Identify which cell holds the provided text, then report its [x, y] central coordinate. 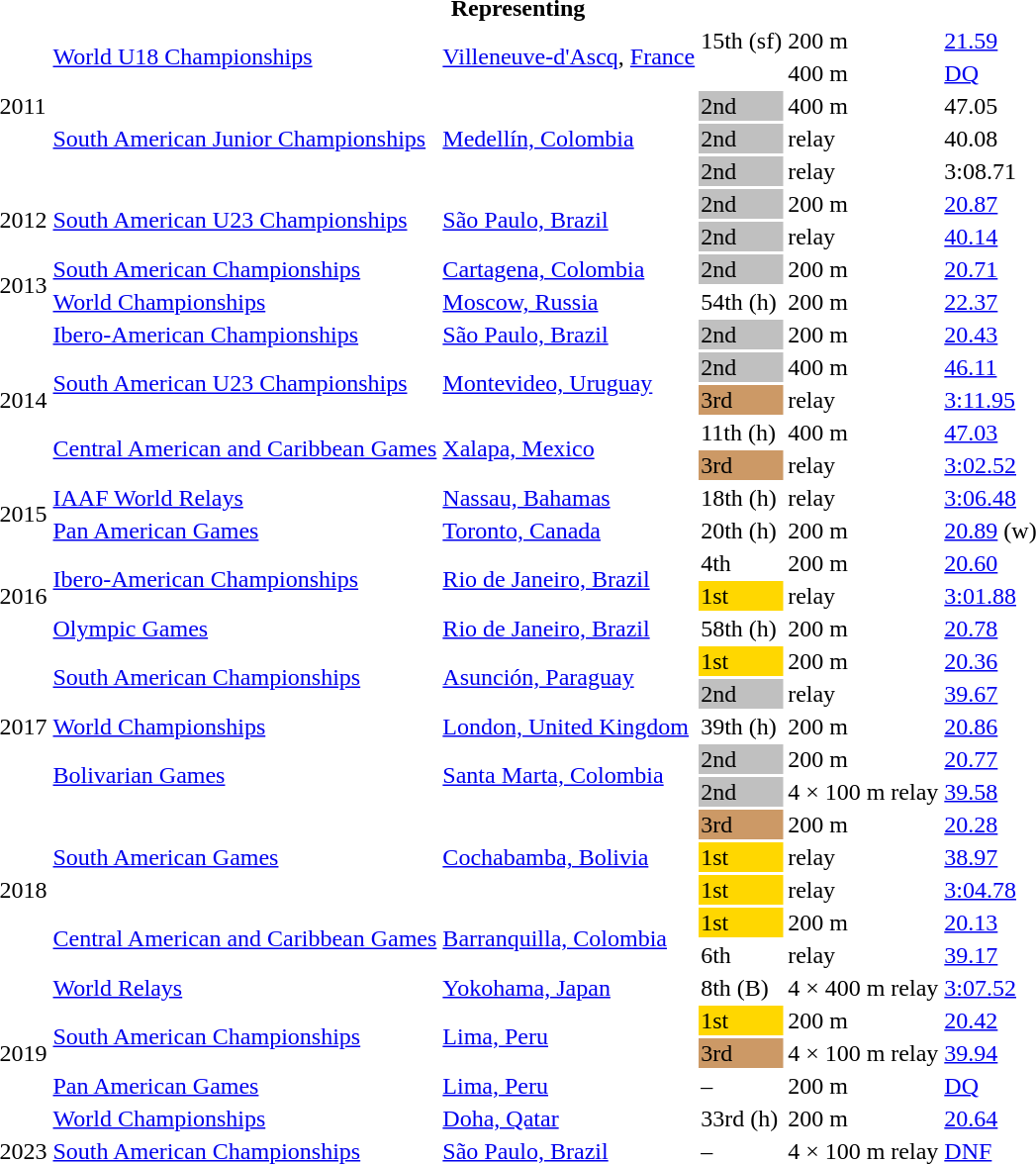
Medellín, Colombia [569, 139]
58th (h) [742, 629]
Yokohama, Japan [569, 988]
Montevideo, Uruguay [569, 384]
11th (h) [742, 433]
Barranquilla, Colombia [569, 938]
Cartagena, Colombia [569, 269]
Asunción, Paraguay [569, 677]
54th (h) [742, 302]
Olympic Games [245, 629]
World Relays [245, 988]
18th (h) [742, 498]
20th (h) [742, 531]
Toronto, Canada [569, 531]
World U18 Championships [245, 57]
6th [742, 955]
15th (sf) [742, 41]
33rd (h) [742, 1118]
39th (h) [742, 727]
Bolivarian Games [245, 776]
Moscow, Russia [569, 302]
8th (B) [742, 988]
Doha, Qatar [569, 1118]
4 × 400 m relay [863, 988]
South American Games [245, 857]
– [742, 1086]
South American Junior Championships [245, 139]
IAAF World Relays [245, 498]
Santa Marta, Colombia [569, 776]
London, United Kingdom [569, 727]
Villeneuve-d'Ascq, France [569, 57]
Nassau, Bahamas [569, 498]
Cochabamba, Bolivia [569, 857]
Xalapa, Mexico [569, 449]
4th [742, 563]
